Provide the [x, y] coordinate of the cell's center where the given text is located.  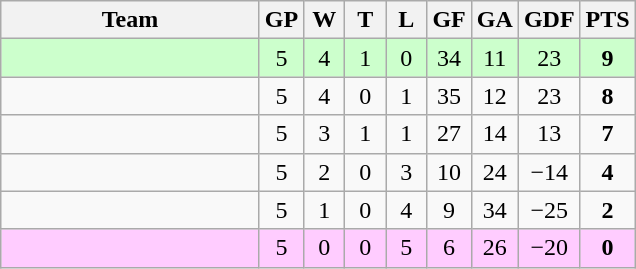
−20 [549, 248]
10 [449, 172]
6 [449, 248]
−14 [549, 172]
27 [449, 134]
8 [608, 96]
−25 [549, 210]
14 [494, 134]
11 [494, 58]
7 [608, 134]
GP [281, 20]
GA [494, 20]
L [406, 20]
12 [494, 96]
13 [549, 134]
GDF [549, 20]
26 [494, 248]
24 [494, 172]
35 [449, 96]
T [366, 20]
PTS [608, 20]
Team [130, 20]
W [324, 20]
GF [449, 20]
